Determine the (X, Y) coordinate at the center of the cell enclosing the given text.  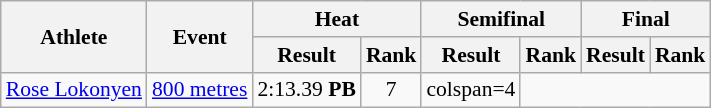
Event (200, 36)
Semifinal (501, 19)
Rose Lokonyen (74, 90)
7 (392, 90)
2:13.39 PB (306, 90)
colspan=4 (470, 90)
Athlete (74, 36)
Final (646, 19)
800 metres (200, 90)
Heat (336, 19)
